Pinpoint the cell where the given text exists, returning its (x, y) midpoint coordinate. 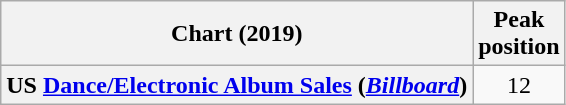
Peak position (519, 34)
US Dance/Electronic Album Sales (Billboard) (237, 85)
12 (519, 85)
Chart (2019) (237, 34)
